Extract the [x, y] coordinate from the center of the cell holding the provided text.  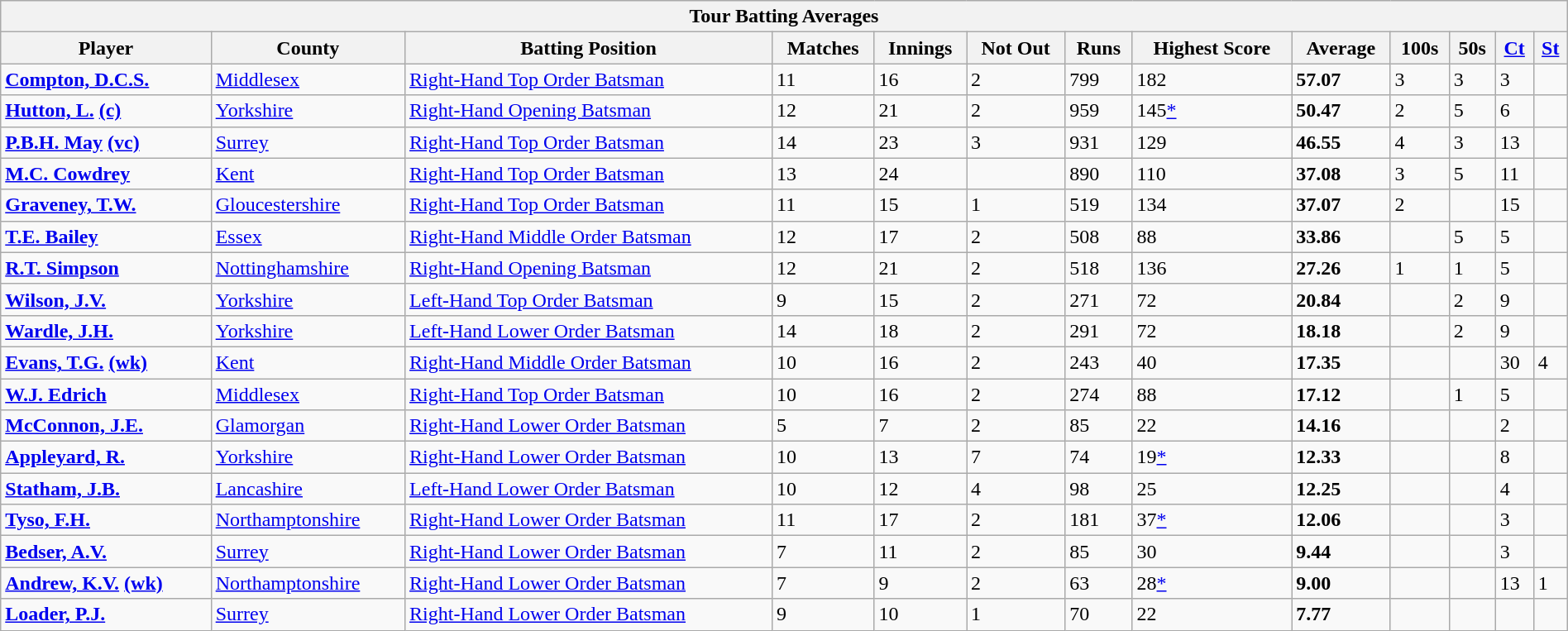
959 [1098, 111]
Ct [1514, 48]
518 [1098, 268]
33.86 [1341, 237]
25 [1212, 489]
931 [1098, 142]
Evans, T.G. (wk) [106, 362]
Tour Batting Averages [784, 17]
Statham, J.B. [106, 489]
9.00 [1341, 583]
70 [1098, 614]
Appleyard, R. [106, 457]
14.16 [1341, 426]
182 [1212, 79]
7.77 [1341, 614]
Highest Score [1212, 48]
Matches [824, 48]
24 [920, 174]
Batting Position [589, 48]
50s [1472, 48]
145* [1212, 111]
County [308, 48]
110 [1212, 174]
37.07 [1341, 205]
271 [1098, 299]
19* [1212, 457]
6 [1514, 111]
Essex [308, 237]
17.12 [1341, 394]
Runs [1098, 48]
243 [1098, 362]
Lancashire [308, 489]
508 [1098, 237]
R.T. Simpson [106, 268]
63 [1098, 583]
8 [1514, 457]
9.44 [1341, 552]
50.47 [1341, 111]
Innings [920, 48]
129 [1212, 142]
W.J. Edrich [106, 394]
Andrew, K.V. (wk) [106, 583]
Wilson, J.V. [106, 299]
18.18 [1341, 331]
Compton, D.C.S. [106, 79]
20.84 [1341, 299]
12.33 [1341, 457]
28* [1212, 583]
Average [1341, 48]
Tyso, F.H. [106, 520]
519 [1098, 205]
St [1550, 48]
37* [1212, 520]
Left-Hand Top Order Batsman [589, 299]
23 [920, 142]
Nottinghamshire [308, 268]
Glamorgan [308, 426]
Hutton, L. (c) [106, 111]
Bedser, A.V. [106, 552]
98 [1098, 489]
Graveney, T.W. [106, 205]
799 [1098, 79]
Not Out [1016, 48]
Gloucestershire [308, 205]
40 [1212, 362]
12.06 [1341, 520]
136 [1212, 268]
P.B.H. May (vc) [106, 142]
12.25 [1341, 489]
890 [1098, 174]
134 [1212, 205]
274 [1098, 394]
Player [106, 48]
46.55 [1341, 142]
McConnon, J.E. [106, 426]
M.C. Cowdrey [106, 174]
37.08 [1341, 174]
18 [920, 331]
17.35 [1341, 362]
Loader, P.J. [106, 614]
181 [1098, 520]
Wardle, J.H. [106, 331]
T.E. Bailey [106, 237]
74 [1098, 457]
291 [1098, 331]
100s [1419, 48]
27.26 [1341, 268]
57.07 [1341, 79]
